Detect which cell encompasses the target text, then output its (X, Y) center coordinate. 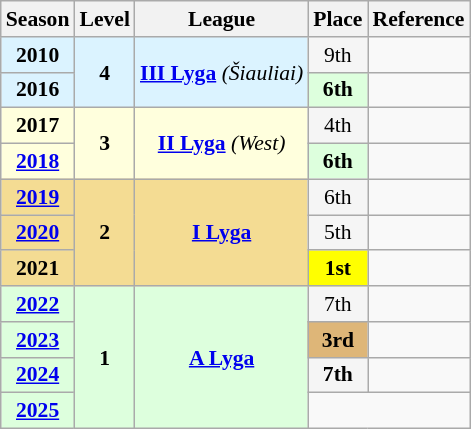
2016 (38, 90)
2 (104, 232)
3rd (338, 340)
3 (104, 144)
II Lyga (West) (222, 144)
2019 (38, 197)
III Lyga (Šiauliai) (222, 72)
9th (338, 55)
2020 (38, 233)
Level (104, 19)
2023 (38, 340)
2022 (38, 304)
2018 (38, 162)
2017 (38, 126)
Season (38, 19)
2021 (38, 269)
1st (338, 269)
League (222, 19)
2010 (38, 55)
I Lyga (222, 232)
4th (338, 126)
5th (338, 233)
4 (104, 72)
Place (338, 19)
A Lyga (222, 357)
Reference (419, 19)
2025 (38, 411)
2024 (38, 375)
1 (104, 357)
